Detect which cell encompasses the target text, then output its [X, Y] center coordinate. 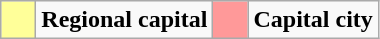
Capital city [313, 20]
Regional capital [124, 20]
